From the cell containing the given text, extract its center point as [X, Y] coordinate. 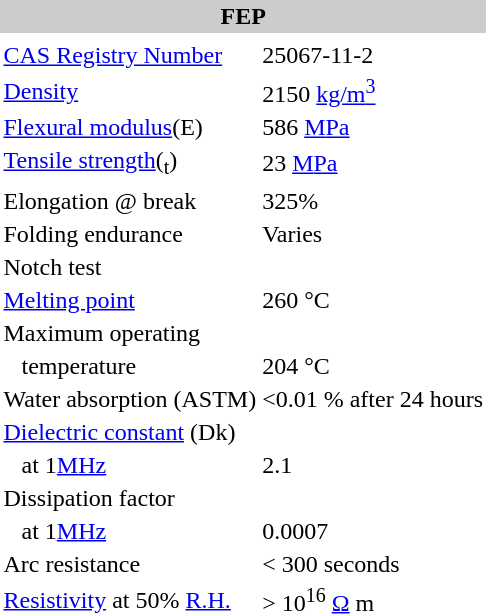
25067-11-2 [372, 56]
Folding endurance [130, 234]
0.0007 [372, 530]
Elongation @ break [130, 200]
204 °C [372, 366]
Tensile strength(t) [130, 164]
Density [130, 92]
Maximum operating [130, 332]
CAS Registry Number [130, 56]
325% [372, 200]
temperature [130, 366]
Dissipation factor [130, 498]
< 300 seconds [372, 564]
260 °C [372, 300]
Notch test [130, 266]
Arc resistance [130, 564]
586 MPa [372, 128]
<0.01 % after 24 hours [372, 398]
Melting point [130, 300]
23 MPa [372, 164]
Dielectric constant (Dk) [130, 432]
2.1 [372, 464]
2150 kg/m3 [372, 92]
Varies [372, 234]
FEP [243, 16]
Flexural modulus(E) [130, 128]
Water absorption (ASTM) [130, 398]
